Scan for the cell matching the given text and deliver its (x, y) coordinate at center. 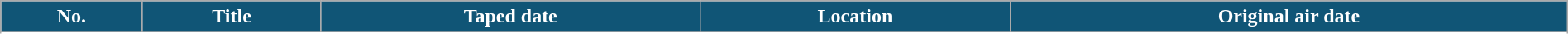
Title (232, 17)
Taped date (510, 17)
Location (855, 17)
Original air date (1289, 17)
No. (71, 17)
